Return [X, Y] of the center of cell containing provided text 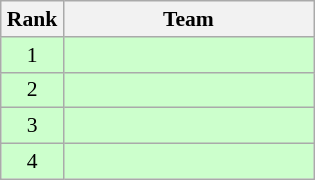
3 [32, 126]
Team [188, 19]
Rank [32, 19]
4 [32, 162]
2 [32, 90]
1 [32, 55]
